For the text-containing cell, return its midpoint in [x, y] coordinate format. 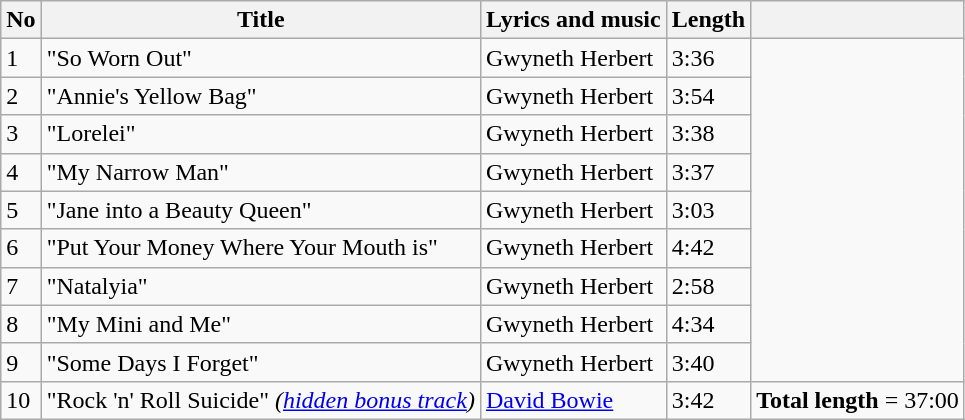
3:36 [708, 58]
9 [21, 362]
3:03 [708, 210]
3:42 [708, 400]
"Lorelei" [260, 134]
"Annie's Yellow Bag" [260, 96]
"So Worn Out" [260, 58]
6 [21, 248]
4:34 [708, 324]
3:38 [708, 134]
Lyrics and music [573, 20]
"Some Days I Forget" [260, 362]
3:54 [708, 96]
2:58 [708, 286]
"Jane into a Beauty Queen" [260, 210]
"My Mini and Me" [260, 324]
Title [260, 20]
4 [21, 172]
2 [21, 96]
Length [708, 20]
1 [21, 58]
"My Narrow Man" [260, 172]
"Rock 'n' Roll Suicide" (hidden bonus track) [260, 400]
3:37 [708, 172]
"Natalyia" [260, 286]
David Bowie [573, 400]
No [21, 20]
8 [21, 324]
3:40 [708, 362]
Total length = 37:00 [858, 400]
7 [21, 286]
10 [21, 400]
"Put Your Money Where Your Mouth is" [260, 248]
5 [21, 210]
3 [21, 134]
4:42 [708, 248]
